Return the [x, y] coordinate for the center point of the cell that contains the specified text.  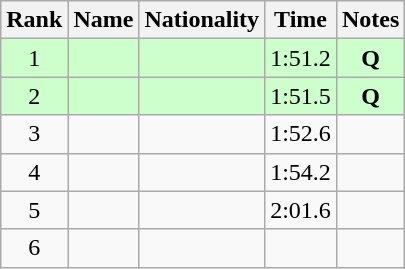
1 [34, 58]
1:51.2 [301, 58]
1:54.2 [301, 172]
Name [104, 20]
Nationality [202, 20]
Rank [34, 20]
6 [34, 248]
Notes [370, 20]
5 [34, 210]
1:51.5 [301, 96]
4 [34, 172]
Time [301, 20]
1:52.6 [301, 134]
2 [34, 96]
3 [34, 134]
2:01.6 [301, 210]
